For the text-containing cell, return its midpoint in (X, Y) coordinate format. 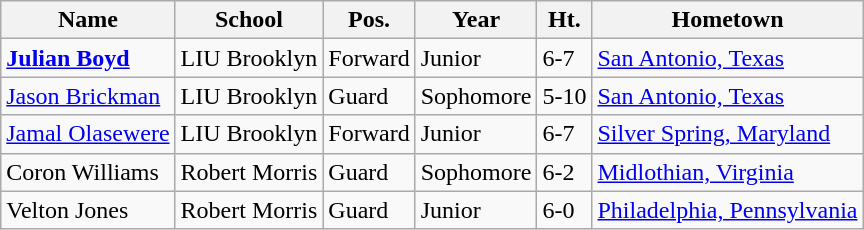
5-10 (564, 96)
Coron Williams (88, 172)
Jason Brickman (88, 96)
Ht. (564, 20)
Silver Spring, Maryland (728, 134)
Philadelphia, Pennsylvania (728, 210)
Pos. (369, 20)
Year (476, 20)
Jamal Olasewere (88, 134)
6-0 (564, 210)
6-2 (564, 172)
Name (88, 20)
Velton Jones (88, 210)
Hometown (728, 20)
Julian Boyd (88, 58)
Midlothian, Virginia (728, 172)
School (249, 20)
